Capture the cell that displays the provided text and extract its (X, Y) central coordinate. 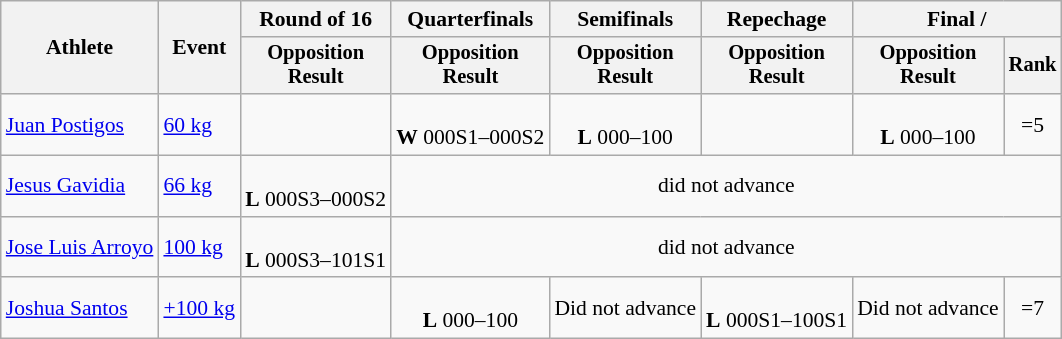
Repechage (776, 19)
60 kg (199, 124)
Athlete (80, 48)
Quarterfinals (470, 19)
Rank (1033, 66)
L 000S3–101S1 (316, 248)
Round of 16 (316, 19)
W 000S1–000S2 (470, 124)
Semifinals (625, 19)
Joshua Santos (80, 308)
Jesus Gavidia (80, 186)
L 000S1–100S1 (776, 308)
+100 kg (199, 308)
100 kg (199, 248)
=5 (1033, 124)
L 000S3–000S2 (316, 186)
Event (199, 48)
Final / (956, 19)
=7 (1033, 308)
66 kg (199, 186)
Jose Luis Arroyo (80, 248)
Juan Postigos (80, 124)
